For the text-containing cell, return its midpoint in [X, Y] coordinate format. 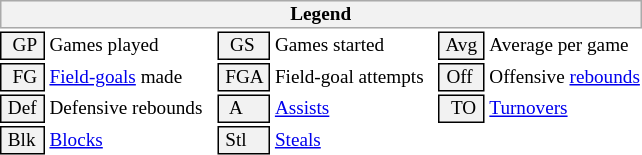
TO [462, 108]
GP [22, 46]
Defensive rebounds [131, 108]
Assists [354, 108]
Stl [244, 140]
Blk [22, 140]
Turnovers [565, 108]
FG [22, 77]
Off [462, 77]
Steals [354, 140]
GS [244, 46]
Blocks [131, 140]
Def [22, 108]
Legend [320, 14]
A [244, 108]
Offensive rebounds [565, 77]
Average per game [565, 46]
FGA [244, 77]
Games started [354, 46]
Games played [131, 46]
Field-goals made [131, 77]
Field-goal attempts [354, 77]
Avg [462, 46]
